Identify which cell holds the provided text, then report its (x, y) central coordinate. 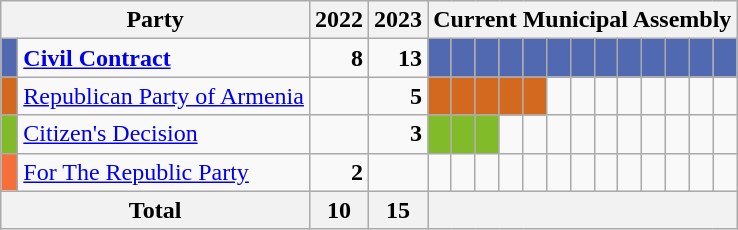
Total (156, 210)
8 (338, 58)
5 (398, 96)
Republican Party of Armenia (164, 96)
15 (398, 210)
2022 (338, 20)
2023 (398, 20)
13 (398, 58)
Current Municipal Assembly (582, 20)
Civil Contract (164, 58)
For The Republic Party (164, 172)
10 (338, 210)
3 (398, 134)
2 (338, 172)
Party (156, 20)
Citizen's Decision (164, 134)
